Capture the cell that displays the provided text and extract its [x, y] central coordinate. 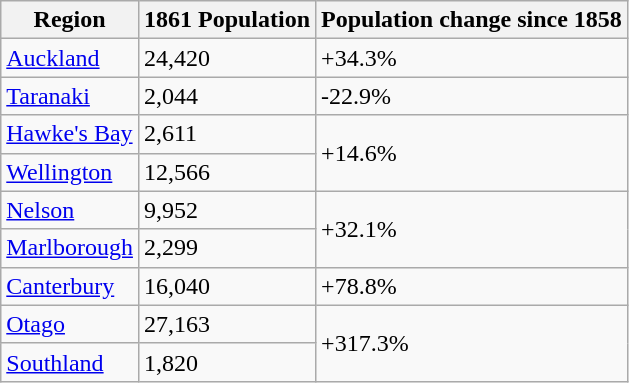
Marlborough [70, 248]
-22.9% [472, 96]
Canterbury [70, 286]
Population change since 1858 [472, 20]
Taranaki [70, 96]
Nelson [70, 210]
2,044 [226, 96]
12,566 [226, 172]
27,163 [226, 324]
Otago [70, 324]
+32.1% [472, 229]
24,420 [226, 58]
Wellington [70, 172]
16,040 [226, 286]
+317.3% [472, 343]
2,299 [226, 248]
Southland [70, 362]
+34.3% [472, 58]
+14.6% [472, 153]
2,611 [226, 134]
1,820 [226, 362]
Region [70, 20]
+78.8% [472, 286]
Hawke's Bay [70, 134]
1861 Population [226, 20]
Auckland [70, 58]
9,952 [226, 210]
